Determine the (X, Y) coordinate at the center of the cell enclosing the given text.  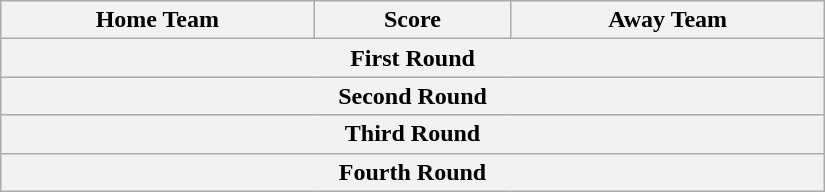
Third Round (413, 134)
Second Round (413, 96)
Away Team (668, 20)
Fourth Round (413, 172)
Score (412, 20)
First Round (413, 58)
Home Team (158, 20)
